Return the [X, Y] coordinate for the center point of the cell that contains the specified text.  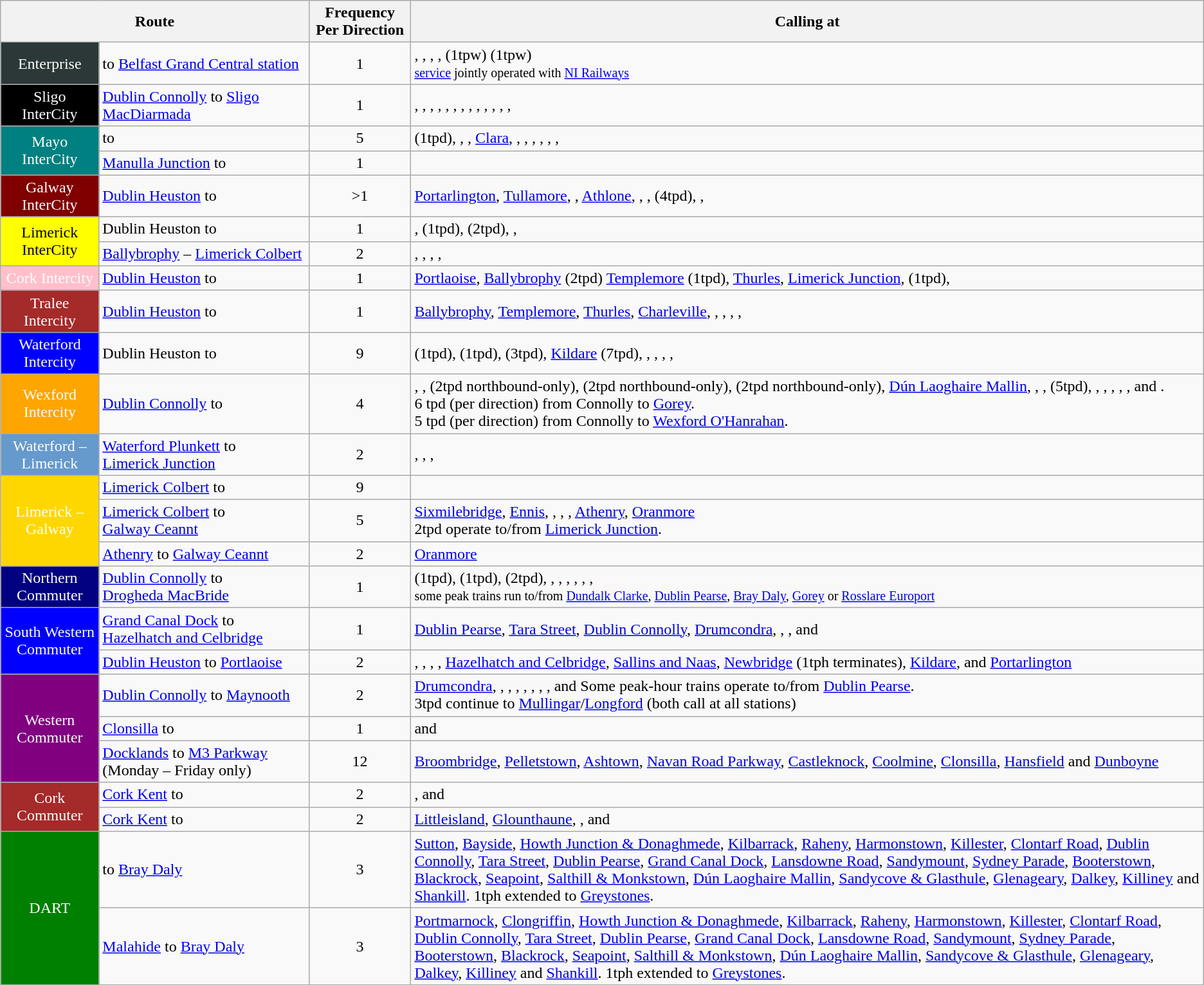
South Western Commuter [50, 641]
Limerick InterCity [50, 241]
DART [50, 908]
Dublin Pearse, Tara Street, Dublin Connolly, Drumcondra, , , and [807, 629]
Broombridge, Pelletstown, Ashtown, Navan Road Parkway, Castleknock, Coolmine, Clonsilla, Hansfield and Dunboyne [807, 762]
Western Commuter [50, 728]
Sligo InterCity [50, 106]
Waterford Plunkett to Limerick Junction [204, 454]
Galway InterCity [50, 196]
Limerick Colbert to Galway Ceannt [204, 521]
to [204, 138]
Ballybrophy, Templemore, Thurles, Charleville, , , , , [807, 311]
Dublin Connolly to Drogheda MacBride [204, 587]
Mayo InterCity [50, 151]
4 [360, 403]
Clonsilla to [204, 728]
, , , , (1tpw) (1tpw) service jointly operated with NI Railways [807, 63]
Dublin Heuston to Portlaoise [204, 662]
and [807, 728]
Littleisland, Glounthaune, , and [807, 819]
Sixmilebridge, Ennis, , , , Athenry, Oranmore2tpd operate to/from Limerick Junction. [807, 521]
, , , , , , , , , , , , , [807, 106]
Portarlington, Tullamore, , Athlone, , , (4tpd), , [807, 196]
to Bray Daly [204, 870]
Dublin Connolly to Sligo MacDiarmada [204, 106]
Limerick – Galway [50, 521]
Calling at [807, 22]
(1tpd), (1tpd), (3tpd), Kildare (7tpd), , , , , [807, 353]
Tralee Intercity [50, 311]
Northern Commuter [50, 587]
Cork Commuter [50, 807]
Enterprise [50, 63]
to Belfast Grand Central station [204, 63]
Waterford Intercity [50, 353]
Cork Intercity [50, 278]
(1tpd), (1tpd), (2tpd), , , , , , , some peak trains run to/from Dundalk Clarke, Dublin Pearse, Bray Daly, Gorey or Rosslare Europort [807, 587]
Drumcondra, , , , , , , , and Some peak-hour trains operate to/from Dublin Pearse.3tpd continue to Mullingar/Longford (both call at all stations) [807, 695]
Grand Canal Dock to Hazelhatch and Celbridge [204, 629]
Portlaoise, Ballybrophy (2tpd) Templemore (1tpd), Thurles, Limerick Junction, (1tpd), [807, 278]
Wexford Intercity [50, 403]
Waterford – Limerick [50, 454]
Dublin Connolly to [204, 403]
Dublin Connolly to Maynooth [204, 695]
Athenry to Galway Ceannt [204, 554]
, , , , Hazelhatch and Celbridge, Sallins and Naas, Newbridge (1tph terminates), Kildare, and Portarlington [807, 662]
Route [155, 22]
Docklands to M3 Parkway (Monday – Friday only) [204, 762]
, , , [807, 454]
Ballybrophy – Limerick Colbert [204, 253]
(1tpd), , , Clara, , , , , , , [807, 138]
Frequency Per Direction [360, 22]
>1 [360, 196]
, and [807, 795]
Oranmore [807, 554]
12 [360, 762]
, (1tpd), (2tpd), , [807, 229]
Limerick Colbert to [204, 488]
, , , , [807, 253]
Malahide to Bray Daly [204, 946]
Manulla Junction to [204, 163]
